Provide the [x, y] coordinate of the cell's center where the given text is located.  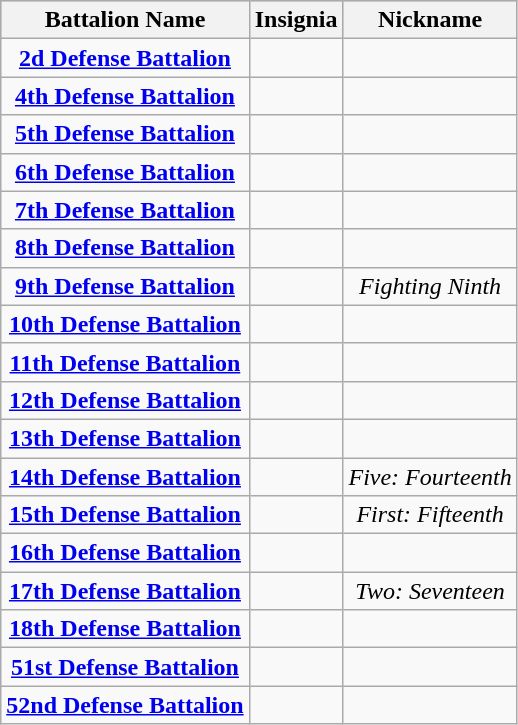
Five: Fourteenth [430, 477]
4th Defense Battalion [125, 96]
Two: Seventeen [430, 591]
8th Defense Battalion [125, 248]
7th Defense Battalion [125, 210]
52nd Defense Battalion [125, 705]
13th Defense Battalion [125, 438]
14th Defense Battalion [125, 477]
6th Defense Battalion [125, 172]
11th Defense Battalion [125, 362]
12th Defense Battalion [125, 400]
51st Defense Battalion [125, 667]
Battalion Name [125, 20]
5th Defense Battalion [125, 134]
16th Defense Battalion [125, 553]
First: Fifteenth [430, 515]
Insignia [296, 20]
9th Defense Battalion [125, 286]
2d Defense Battalion [125, 58]
Fighting Ninth [430, 286]
17th Defense Battalion [125, 591]
10th Defense Battalion [125, 324]
15th Defense Battalion [125, 515]
Nickname [430, 20]
18th Defense Battalion [125, 629]
